For the text-containing cell, return its midpoint in [X, Y] coordinate format. 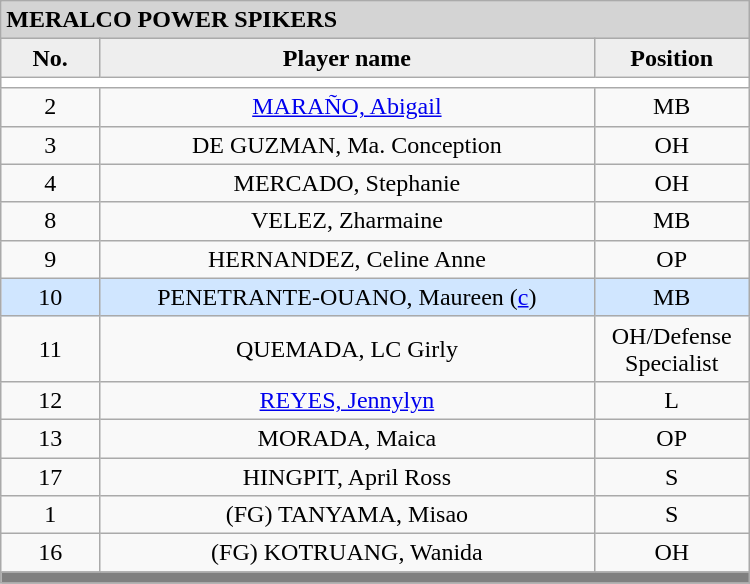
OH/Defense Specialist [672, 348]
MERCADO, Stephanie [348, 183]
9 [50, 259]
HERNANDEZ, Celine Anne [348, 259]
16 [50, 553]
REYES, Jennylyn [348, 400]
13 [50, 438]
PENETRANTE-OUANO, Maureen (c) [348, 297]
MARAÑO, Abigail [348, 107]
QUEMADA, LC Girly [348, 348]
8 [50, 221]
VELEZ, Zharmaine [348, 221]
12 [50, 400]
3 [50, 145]
L [672, 400]
MERALCO POWER SPIKERS [375, 20]
4 [50, 183]
HINGPIT, April Ross [348, 477]
(FG) KOTRUANG, Wanida [348, 553]
DE GUZMAN, Ma. Conception [348, 145]
Position [672, 58]
10 [50, 297]
1 [50, 515]
17 [50, 477]
No. [50, 58]
Player name [348, 58]
MORADA, Maica [348, 438]
11 [50, 348]
2 [50, 107]
(FG) TANYAMA, Misao [348, 515]
